From the cell containing the given text, extract its center point as [x, y] coordinate. 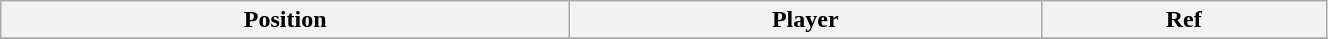
Position [286, 20]
Player [806, 20]
Ref [1184, 20]
